Extract the (x, y) coordinate from the center of the cell holding the provided text.  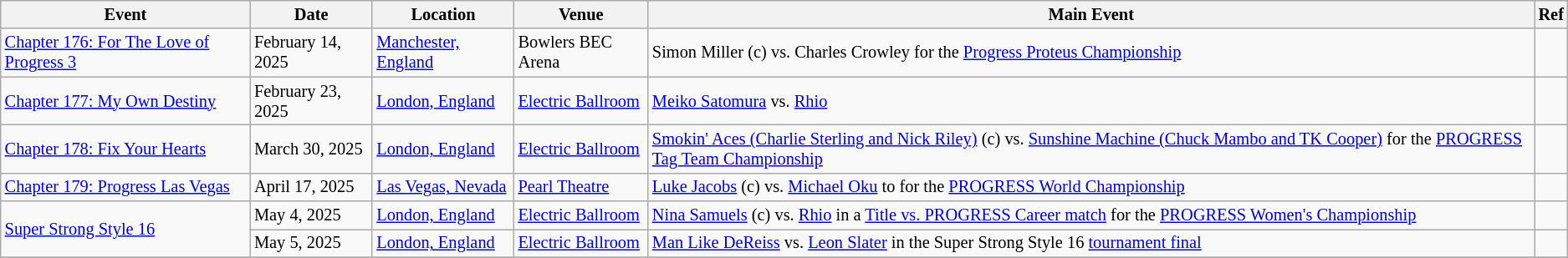
Ref (1551, 14)
Chapter 177: My Own Destiny (125, 101)
Location (443, 14)
Bowlers BEC Arena (581, 53)
Man Like DeReiss vs. Leon Slater in the Super Strong Style 16 tournament final (1091, 243)
May 4, 2025 (311, 215)
Event (125, 14)
Pearl Theatre (581, 187)
Venue (581, 14)
Date (311, 14)
Chapter 176: For The Love of Progress 3 (125, 53)
Luke Jacobs (c) vs. Michael Oku to for the PROGRESS World Championship (1091, 187)
Super Strong Style 16 (125, 229)
Simon Miller (c) vs. Charles Crowley for the Progress Proteus Championship (1091, 53)
Manchester, England (443, 53)
Nina Samuels (c) vs. Rhio in a Title vs. PROGRESS Career match for the PROGRESS Women's Championship (1091, 215)
February 14, 2025 (311, 53)
February 23, 2025 (311, 101)
Las Vegas, Nevada (443, 187)
Chapter 179: Progress Las Vegas (125, 187)
Meiko Satomura vs. Rhio (1091, 101)
Main Event (1091, 14)
March 30, 2025 (311, 149)
Chapter 178: Fix Your Hearts (125, 149)
April 17, 2025 (311, 187)
Smokin' Aces (Charlie Sterling and Nick Riley) (c) vs. Sunshine Machine (Chuck Mambo and TK Cooper) for the PROGRESS Tag Team Championship (1091, 149)
May 5, 2025 (311, 243)
